Search for the cell housing the specified text and yield its [X, Y] center coordinate. 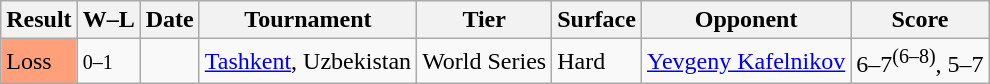
Hard [597, 62]
Opponent [746, 20]
6–7(6–8), 5–7 [920, 62]
Date [170, 20]
W–L [108, 20]
Tier [484, 20]
Loss [39, 62]
Result [39, 20]
Surface [597, 20]
Tournament [308, 20]
Yevgeny Kafelnikov [746, 62]
0–1 [108, 62]
World Series [484, 62]
Score [920, 20]
Tashkent, Uzbekistan [308, 62]
